Identify which cell holds the provided text, then report its [X, Y] central coordinate. 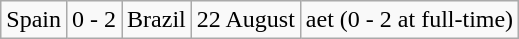
22 August [246, 20]
0 - 2 [94, 20]
Spain [34, 20]
Brazil [157, 20]
aet (0 - 2 at full-time) [409, 20]
